Scan for the cell matching the given text and deliver its [X, Y] coordinate at center. 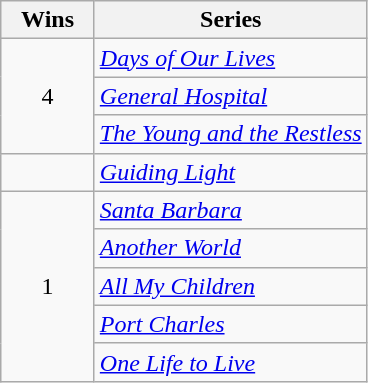
1 [48, 286]
The Young and the Restless [230, 134]
General Hospital [230, 96]
Port Charles [230, 324]
Days of Our Lives [230, 58]
4 [48, 96]
Santa Barbara [230, 210]
One Life to Live [230, 362]
Another World [230, 248]
All My Children [230, 286]
Series [230, 20]
Wins [48, 20]
Guiding Light [230, 172]
